Identify which cell holds the provided text, then report its [x, y] central coordinate. 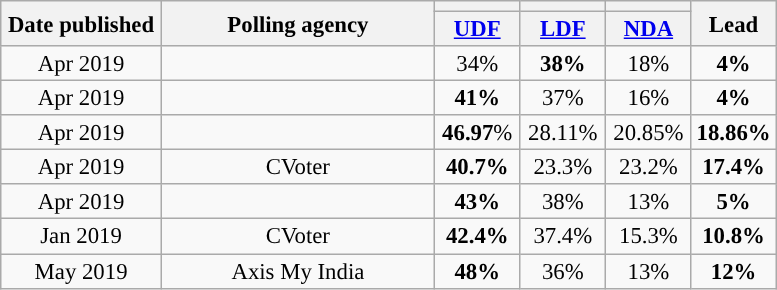
10.8% [734, 236]
UDF [477, 30]
48% [477, 272]
43% [477, 202]
17.4% [734, 168]
5% [734, 202]
37.4% [563, 236]
12% [734, 272]
34% [477, 64]
41% [477, 98]
Date published [82, 24]
Jan 2019 [82, 236]
Axis My India [298, 272]
23.2% [649, 168]
42.4% [477, 236]
37% [563, 98]
NDA [649, 30]
18% [649, 64]
Polling agency [298, 24]
May 2019 [82, 272]
28.11% [563, 132]
15.3% [649, 236]
LDF [563, 30]
36% [563, 272]
46.97% [477, 132]
16% [649, 98]
40.7% [477, 168]
20.85% [649, 132]
18.86% [734, 132]
Lead [734, 24]
23.3% [563, 168]
